Return (X, Y) of the center of cell containing provided text 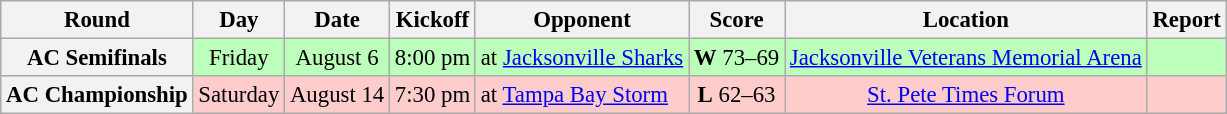
at Tampa Bay Storm (582, 95)
L 62–63 (737, 95)
Jacksonville Veterans Memorial Arena (966, 58)
Date (338, 20)
Kickoff (433, 20)
W 73–69 (737, 58)
Friday (239, 58)
7:30 pm (433, 95)
at Jacksonville Sharks (582, 58)
Saturday (239, 95)
Round (97, 20)
AC Semifinals (97, 58)
Location (966, 20)
8:00 pm (433, 58)
AC Championship (97, 95)
August 6 (338, 58)
Opponent (582, 20)
Score (737, 20)
Day (239, 20)
St. Pete Times Forum (966, 95)
August 14 (338, 95)
Report (1186, 20)
